Determine the (x, y) coordinate at the center of the cell enclosing the given text.  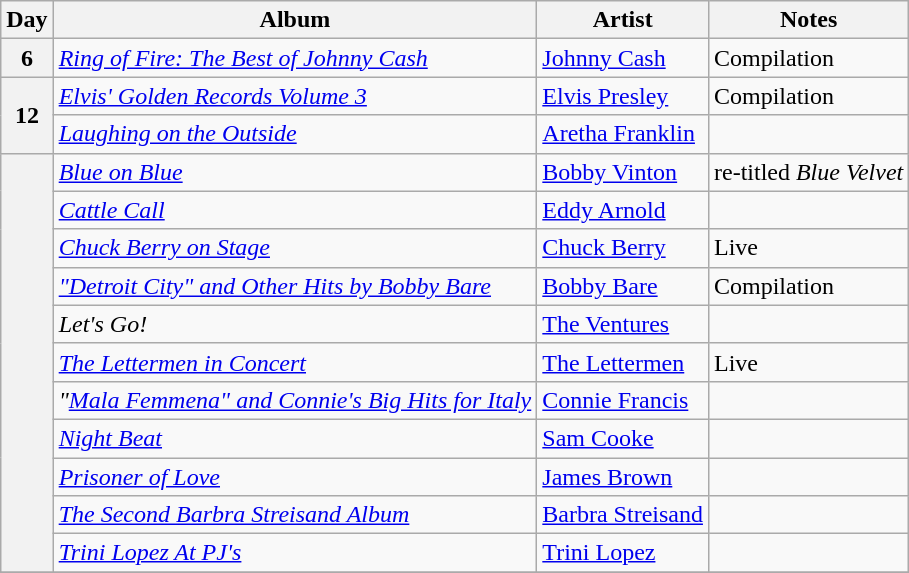
The Second Barbra Streisand Album (295, 515)
Let's Go! (295, 324)
Cattle Call (295, 210)
"Detroit City" and Other Hits by Bobby Bare (295, 286)
The Lettermen (623, 362)
Aretha Franklin (623, 134)
Bobby Vinton (623, 172)
Artist (623, 20)
Prisoner of Love (295, 477)
James Brown (623, 477)
Chuck Berry on Stage (295, 248)
Eddy Arnold (623, 210)
Barbra Streisand (623, 515)
Sam Cooke (623, 438)
re-titled Blue Velvet (808, 172)
Elvis Presley (623, 96)
Night Beat (295, 438)
The Ventures (623, 324)
Trini Lopez At PJ's (295, 553)
Bobby Bare (623, 286)
Trini Lopez (623, 553)
Notes (808, 20)
Laughing on the Outside (295, 134)
Connie Francis (623, 400)
Ring of Fire: The Best of Johnny Cash (295, 58)
Day (27, 20)
12 (27, 115)
Album (295, 20)
Elvis' Golden Records Volume 3 (295, 96)
6 (27, 58)
Chuck Berry (623, 248)
The Lettermen in Concert (295, 362)
"Mala Femmena" and Connie's Big Hits for Italy (295, 400)
Johnny Cash (623, 58)
Blue on Blue (295, 172)
